Identify which cell holds the provided text, then report its [x, y] central coordinate. 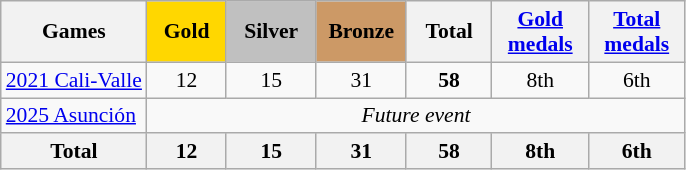
Silver [271, 32]
Future event [416, 116]
Gold [186, 32]
2021 Cali-Valle [74, 80]
2025 Asunción [74, 116]
Total medals [636, 32]
Games [74, 32]
Gold medals [540, 32]
Bronze [361, 32]
